Detect which cell encompasses the target text, then output its [x, y] center coordinate. 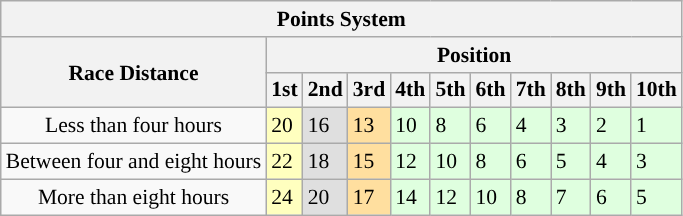
17 [370, 197]
Points System [342, 19]
15 [370, 162]
3rd [370, 90]
18 [326, 162]
Position [474, 55]
1st [284, 90]
24 [284, 197]
Between four and eight hours [134, 162]
7 [571, 197]
4th [410, 90]
13 [370, 126]
10th [656, 90]
16 [326, 126]
7th [531, 90]
22 [284, 162]
2nd [326, 90]
1 [656, 126]
6th [490, 90]
More than eight hours [134, 197]
Race Distance [134, 72]
Less than four hours [134, 126]
5th [450, 90]
2 [611, 126]
8th [571, 90]
9th [611, 90]
14 [410, 197]
